Pinpoint the cell where the given text exists, returning its (X, Y) midpoint coordinate. 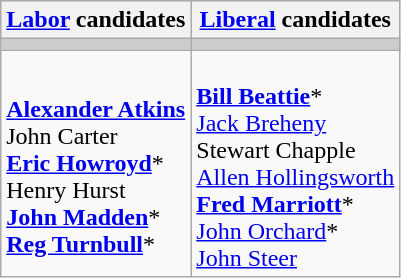
Labor candidates (96, 20)
Liberal candidates (296, 20)
Alexander Atkins John Carter Eric Howroyd* Henry Hurst John Madden* Reg Turnbull* (96, 164)
Bill Beattie* Jack Breheny Stewart Chapple Allen Hollingsworth Fred Marriott* John Orchard* John Steer (296, 164)
